Pinpoint the cell where the given text exists, returning its (x, y) midpoint coordinate. 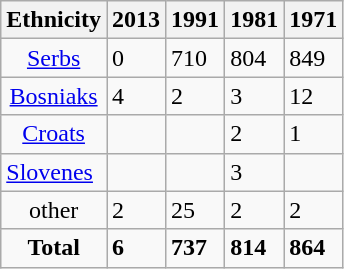
849 (314, 58)
4 (136, 96)
Croats (54, 134)
Total (54, 248)
Ethnicity (54, 20)
other (54, 210)
1971 (314, 20)
1981 (254, 20)
1 (314, 134)
804 (254, 58)
25 (196, 210)
2013 (136, 20)
6 (136, 248)
710 (196, 58)
737 (196, 248)
Bosniaks (54, 96)
12 (314, 96)
814 (254, 248)
Serbs (54, 58)
Slovenes (54, 172)
864 (314, 248)
1991 (196, 20)
0 (136, 58)
